For the text-containing cell, return its midpoint in (x, y) coordinate format. 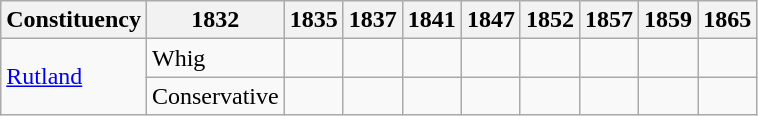
1835 (314, 20)
1832 (215, 20)
1859 (668, 20)
1852 (550, 20)
1837 (372, 20)
Whig (215, 58)
1857 (608, 20)
Conservative (215, 96)
Rutland (74, 77)
1847 (490, 20)
1865 (728, 20)
Constituency (74, 20)
1841 (432, 20)
